Pinpoint the cell where the given text exists, returning its (X, Y) midpoint coordinate. 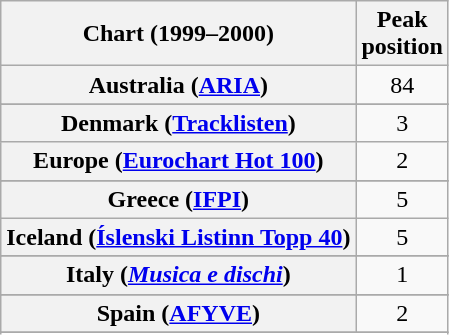
1 (402, 275)
Denmark (Tracklisten) (178, 123)
Spain (AFYVE) (178, 313)
Peakposition (402, 34)
Iceland (Íslenski Listinn Topp 40) (178, 237)
3 (402, 123)
84 (402, 85)
Greece (IFPI) (178, 199)
Australia (ARIA) (178, 85)
Europe (Eurochart Hot 100) (178, 161)
Chart (1999–2000) (178, 34)
Italy (Musica e dischi) (178, 275)
